Find where the given text appears and provide that cell's center as [x, y] coordinate. 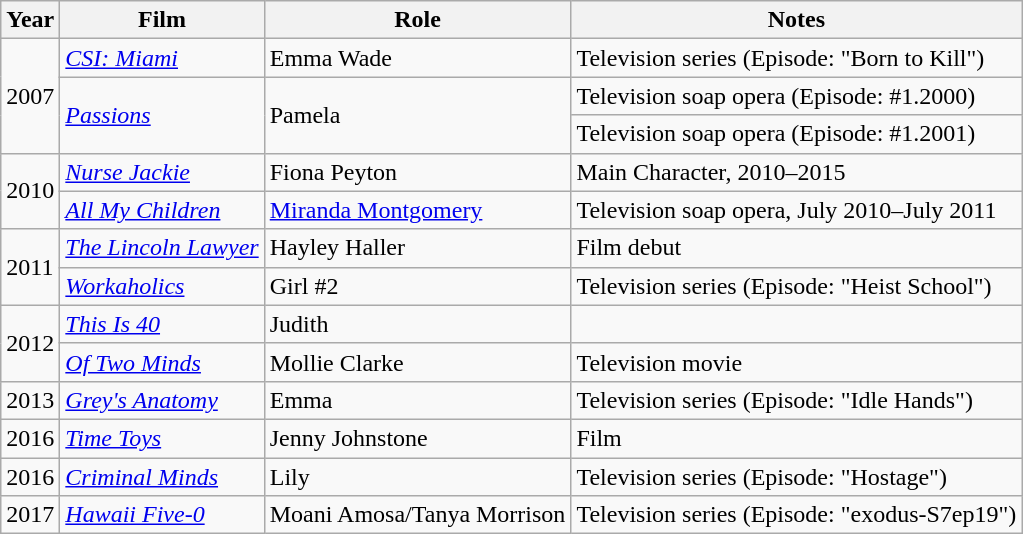
Nurse Jackie [162, 172]
2007 [30, 96]
2011 [30, 267]
Notes [796, 20]
Television series (Episode: "Idle Hands") [796, 400]
Jenny Johnstone [418, 438]
Hayley Haller [418, 248]
All My Children [162, 210]
Television movie [796, 362]
Television soap opera, July 2010–July 2011 [796, 210]
The Lincoln Lawyer [162, 248]
2013 [30, 400]
Of Two Minds [162, 362]
Workaholics [162, 286]
Girl #2 [418, 286]
Lily [418, 477]
Television series (Episode: "exodus-S7ep19") [796, 515]
Film debut [796, 248]
Television soap opera (Episode: #1.2000) [796, 96]
2012 [30, 343]
Mollie Clarke [418, 362]
Television series (Episode: "Born to Kill") [796, 58]
Year [30, 20]
2017 [30, 515]
Grey's Anatomy [162, 400]
Emma Wade [418, 58]
Judith [418, 324]
2010 [30, 191]
Role [418, 20]
Passions [162, 115]
Time Toys [162, 438]
Emma [418, 400]
Fiona Peyton [418, 172]
Criminal Minds [162, 477]
Moani Amosa/Tanya Morrison [418, 515]
Pamela [418, 115]
Television soap opera (Episode: #1.2001) [796, 134]
Miranda Montgomery [418, 210]
CSI: Miami [162, 58]
Main Character, 2010–2015 [796, 172]
Television series (Episode: "Hostage") [796, 477]
This Is 40 [162, 324]
Television series (Episode: "Heist School") [796, 286]
Hawaii Five-0 [162, 515]
